Pinpoint the cell where the given text exists, returning its [x, y] midpoint coordinate. 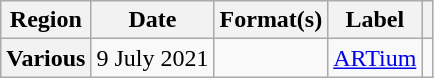
Format(s) [271, 20]
9 July 2021 [152, 58]
Region [46, 20]
Various [46, 58]
ARTium [375, 58]
Date [152, 20]
Label [375, 20]
